Detect which cell encompasses the target text, then output its [X, Y] center coordinate. 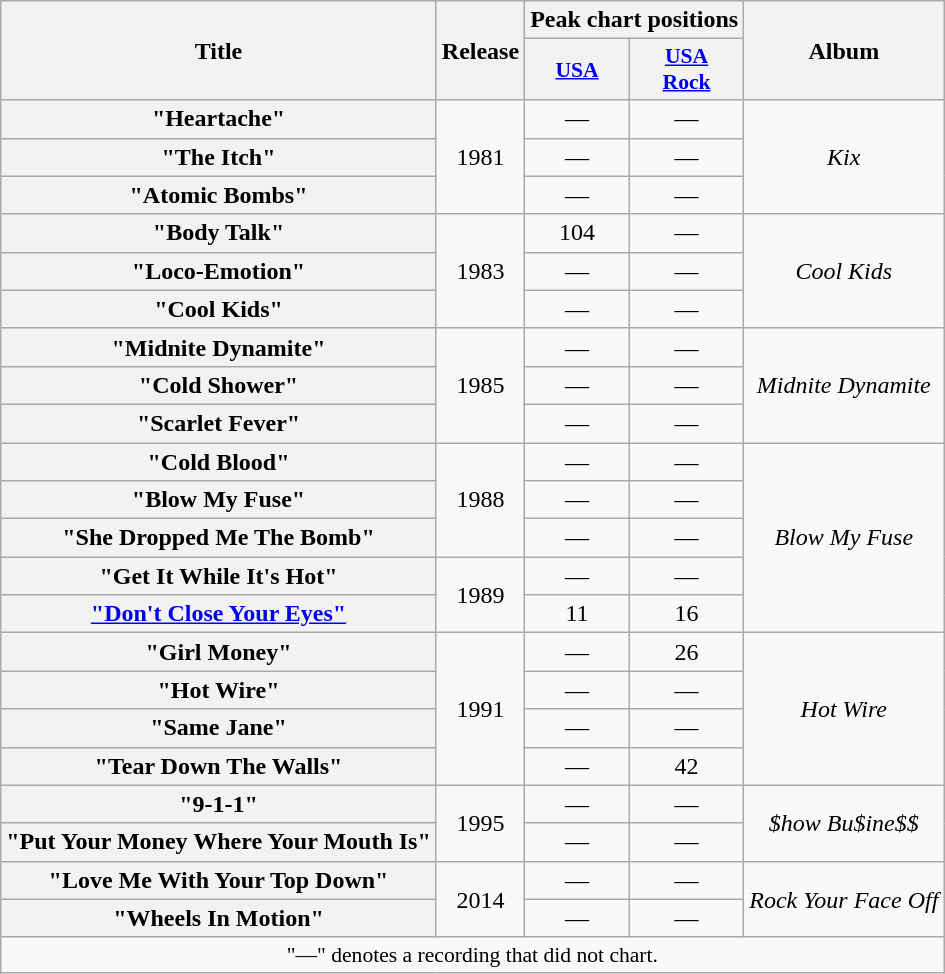
USA Rock [686, 70]
104 [578, 233]
1983 [480, 271]
Blow My Fuse [844, 537]
"Blow My Fuse" [219, 500]
"Don't Close Your Eyes" [219, 614]
"Body Talk" [219, 233]
"Scarlet Fever" [219, 423]
2014 [480, 899]
"Same Jane" [219, 728]
"Cold Shower" [219, 385]
1991 [480, 709]
$how Bu$ine$$ [844, 823]
"Cool Kids" [219, 309]
Midnite Dynamite [844, 385]
1988 [480, 499]
"Atomic Bombs" [219, 195]
"She Dropped Me The Bomb" [219, 538]
"—" denotes a recording that did not chart. [472, 955]
Peak chart positions [634, 20]
Hot Wire [844, 709]
"9-1-1" [219, 804]
"Tear Down The Walls" [219, 766]
42 [686, 766]
Album [844, 50]
1989 [480, 595]
"Put Your Money Where Your Mouth Is" [219, 842]
Cool Kids [844, 271]
16 [686, 614]
"Heartache" [219, 119]
Kix [844, 157]
"Love Me With Your Top Down" [219, 880]
"Loco-Emotion" [219, 271]
1981 [480, 157]
1985 [480, 385]
"Girl Money" [219, 652]
"Cold Blood" [219, 461]
Rock Your Face Off [844, 899]
1995 [480, 823]
"Hot Wire" [219, 690]
11 [578, 614]
"The Itch" [219, 157]
"Midnite Dynamite" [219, 347]
Title [219, 50]
USA [578, 70]
"Get It While It's Hot" [219, 576]
26 [686, 652]
"Wheels In Motion" [219, 918]
Release [480, 50]
